Extract the [x, y] coordinate from the center of the cell holding the provided text.  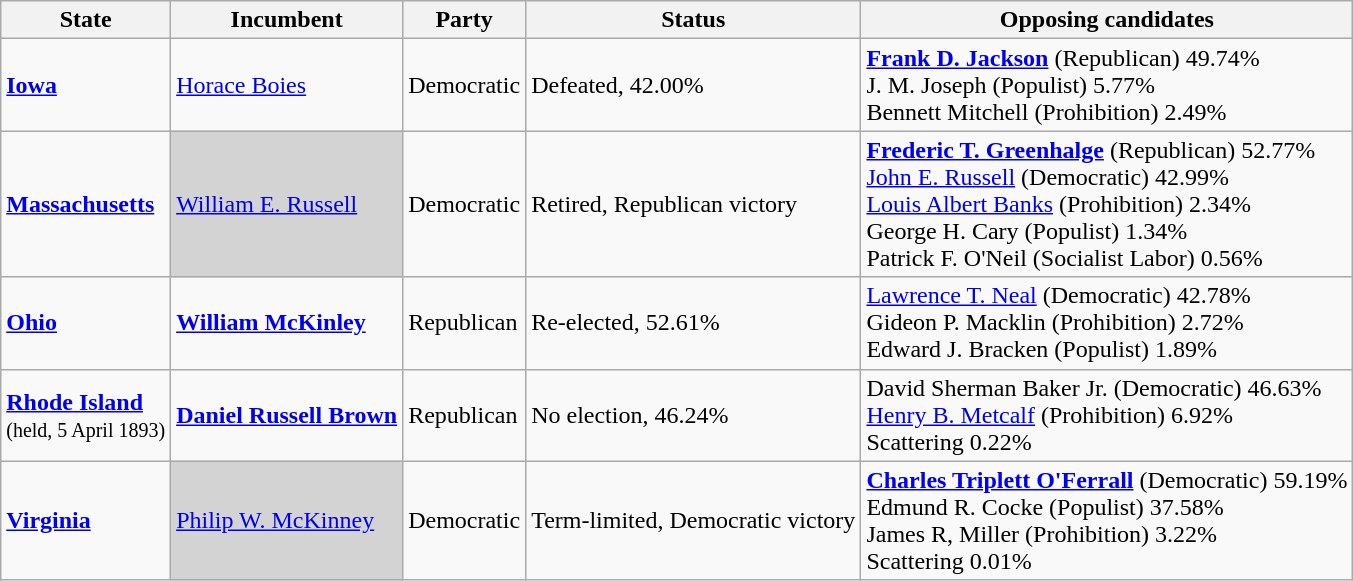
No election, 46.24% [694, 415]
Charles Triplett O'Ferrall (Democratic) 59.19%Edmund R. Cocke (Populist) 37.58%James R, Miller (Prohibition) 3.22%Scattering 0.01% [1107, 520]
Re-elected, 52.61% [694, 323]
Iowa [86, 85]
Rhode Island(held, 5 April 1893) [86, 415]
Defeated, 42.00% [694, 85]
William E. Russell [287, 204]
Retired, Republican victory [694, 204]
Ohio [86, 323]
Status [694, 20]
State [86, 20]
Opposing candidates [1107, 20]
Term-limited, Democratic victory [694, 520]
William McKinley [287, 323]
Party [464, 20]
Virginia [86, 520]
David Sherman Baker Jr. (Democratic) 46.63%Henry B. Metcalf (Prohibition) 6.92%Scattering 0.22% [1107, 415]
Lawrence T. Neal (Democratic) 42.78%Gideon P. Macklin (Prohibition) 2.72%Edward J. Bracken (Populist) 1.89% [1107, 323]
Incumbent [287, 20]
Daniel Russell Brown [287, 415]
Massachusetts [86, 204]
Frank D. Jackson (Republican) 49.74%J. M. Joseph (Populist) 5.77%Bennett Mitchell (Prohibition) 2.49% [1107, 85]
Horace Boies [287, 85]
Philip W. McKinney [287, 520]
